Detect which cell encompasses the target text, then output its [x, y] center coordinate. 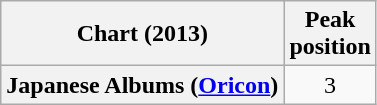
Chart (2013) [142, 34]
3 [330, 85]
Japanese Albums (Oricon) [142, 85]
Peakposition [330, 34]
